Locate the cell with the specified text and output its (X, Y) center coordinate. 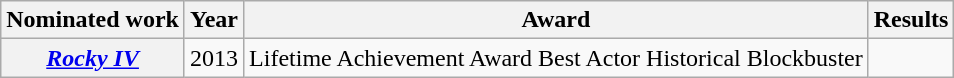
Lifetime Achievement Award Best Actor Historical Blockbuster (556, 58)
Nominated work (93, 20)
Rocky IV (93, 58)
Results (911, 20)
Year (214, 20)
2013 (214, 58)
Award (556, 20)
